From the cell containing the given text, extract its center point as [X, Y] coordinate. 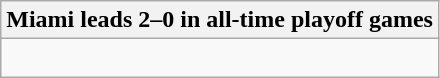
Miami leads 2–0 in all-time playoff games [220, 20]
